Detect which cell encompasses the target text, then output its [x, y] center coordinate. 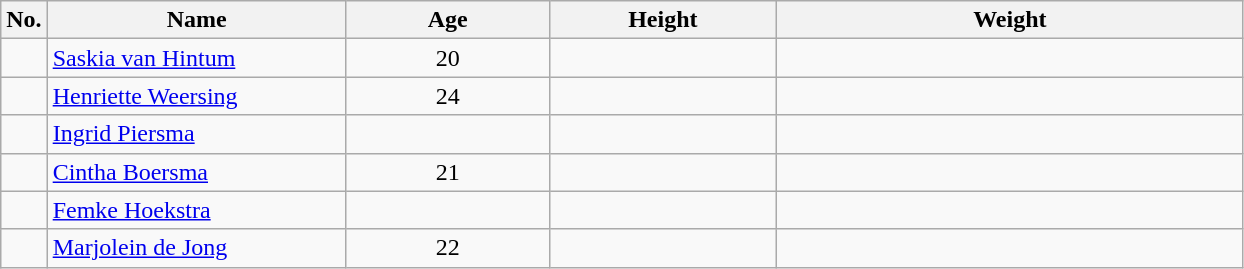
Height [662, 20]
Henriette Weersing [196, 96]
20 [448, 58]
Name [196, 20]
22 [448, 248]
Saskia van Hintum [196, 58]
Femke Hoekstra [196, 210]
21 [448, 172]
Ingrid Piersma [196, 134]
Weight [1010, 20]
Marjolein de Jong [196, 248]
24 [448, 96]
No. [24, 20]
Age [448, 20]
Cintha Boersma [196, 172]
